Pinpoint the cell where the given text exists, returning its [X, Y] midpoint coordinate. 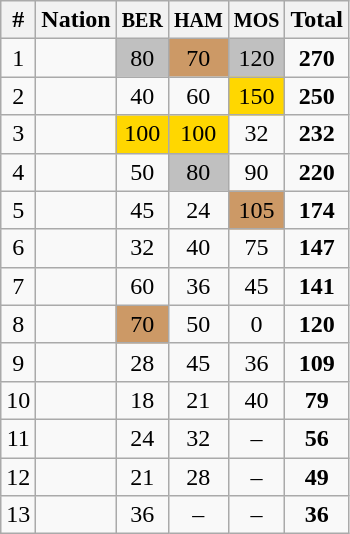
7 [18, 286]
56 [317, 438]
49 [317, 477]
6 [18, 248]
Total [317, 20]
9 [18, 362]
90 [256, 172]
79 [317, 400]
0 [256, 324]
150 [256, 96]
75 [256, 248]
220 [317, 172]
# [18, 20]
250 [317, 96]
11 [18, 438]
12 [18, 477]
1 [18, 58]
2 [18, 96]
18 [142, 400]
MOS [256, 20]
109 [317, 362]
HAM [198, 20]
4 [18, 172]
174 [317, 210]
3 [18, 134]
232 [317, 134]
Nation [76, 20]
13 [18, 515]
270 [317, 58]
BER [142, 20]
5 [18, 210]
147 [317, 248]
141 [317, 286]
105 [256, 210]
8 [18, 324]
10 [18, 400]
